Determine the (x, y) coordinate at the center of the cell enclosing the given text.  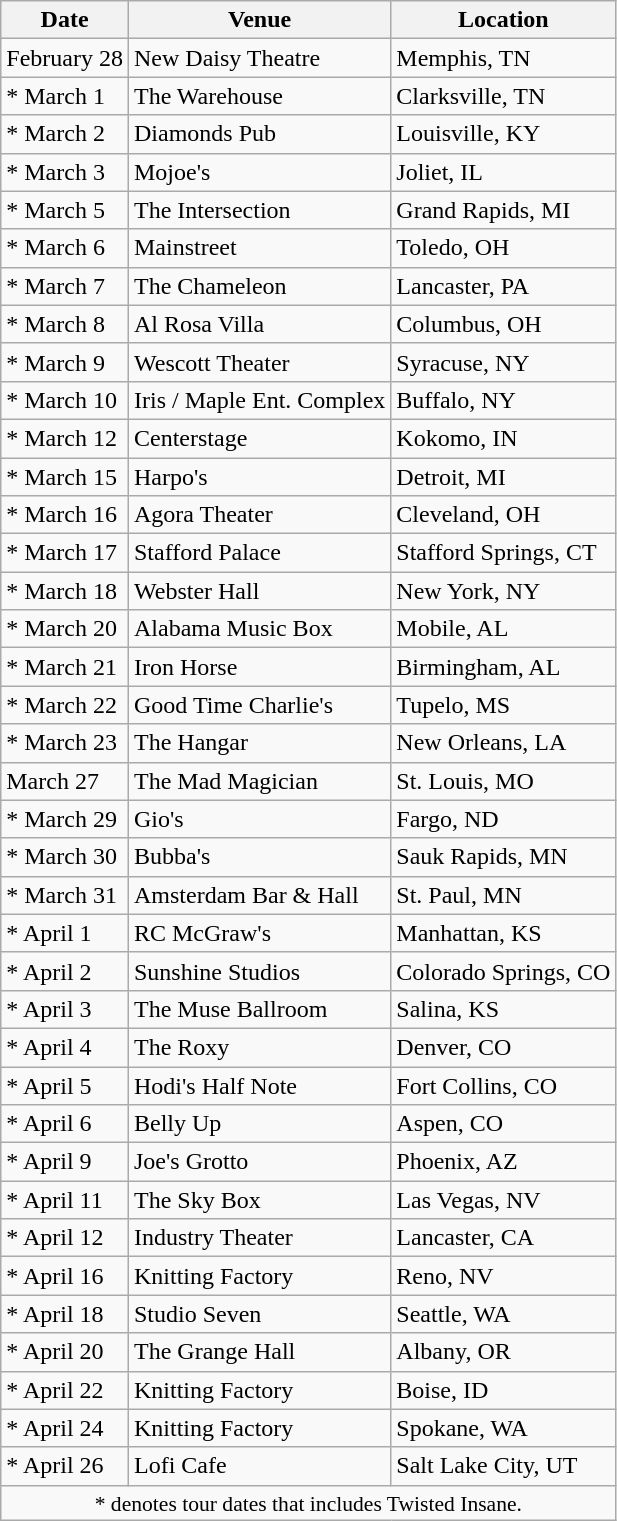
Grand Rapids, MI (504, 210)
Industry Theater (259, 1238)
Fort Collins, CO (504, 1085)
Joliet, IL (504, 172)
The Sky Box (259, 1200)
* March 10 (65, 400)
Joe's Grotto (259, 1162)
Tupelo, MS (504, 705)
Cleveland, OH (504, 515)
* March 31 (65, 895)
Salina, KS (504, 1009)
Birmingham, AL (504, 667)
* March 29 (65, 819)
New Daisy Theatre (259, 58)
Al Rosa Villa (259, 324)
* April 12 (65, 1238)
Colorado Springs, CO (504, 971)
Seattle, WA (504, 1314)
* April 11 (65, 1200)
The Grange Hall (259, 1352)
The Hangar (259, 743)
* March 16 (65, 515)
* April 3 (65, 1009)
* April 24 (65, 1428)
Bubba's (259, 857)
Mainstreet (259, 248)
* April 16 (65, 1276)
* March 15 (65, 477)
* April 6 (65, 1124)
* April 26 (65, 1466)
Salt Lake City, UT (504, 1466)
The Intersection (259, 210)
* April 9 (65, 1162)
Syracuse, NY (504, 362)
Webster Hall (259, 591)
Wescott Theater (259, 362)
The Warehouse (259, 96)
Agora Theater (259, 515)
* March 22 (65, 705)
Detroit, MI (504, 477)
Manhattan, KS (504, 933)
* March 23 (65, 743)
* March 12 (65, 438)
Alabama Music Box (259, 629)
Belly Up (259, 1124)
Venue (259, 20)
The Roxy (259, 1047)
* March 1 (65, 96)
Good Time Charlie's (259, 705)
New Orleans, LA (504, 743)
* March 2 (65, 134)
Harpo's (259, 477)
Iron Horse (259, 667)
RC McGraw's (259, 933)
Sauk Rapids, MN (504, 857)
Memphis, TN (504, 58)
The Muse Ballroom (259, 1009)
Lancaster, PA (504, 286)
Diamonds Pub (259, 134)
* March 20 (65, 629)
* March 18 (65, 591)
Gio's (259, 819)
* March 7 (65, 286)
Lancaster, CA (504, 1238)
Stafford Palace (259, 553)
March 27 (65, 781)
Location (504, 20)
Boise, ID (504, 1390)
Phoenix, AZ (504, 1162)
* March 9 (65, 362)
Mobile, AL (504, 629)
Mojoe's (259, 172)
* April 20 (65, 1352)
Date (65, 20)
New York, NY (504, 591)
Amsterdam Bar & Hall (259, 895)
* April 1 (65, 933)
Denver, CO (504, 1047)
February 28 (65, 58)
Iris / Maple Ent. Complex (259, 400)
Stafford Springs, CT (504, 553)
Buffalo, NY (504, 400)
Las Vegas, NV (504, 1200)
Kokomo, IN (504, 438)
* March 17 (65, 553)
St. Paul, MN (504, 895)
* March 6 (65, 248)
* April 2 (65, 971)
Reno, NV (504, 1276)
* March 21 (65, 667)
St. Louis, MO (504, 781)
* March 5 (65, 210)
Aspen, CO (504, 1124)
The Mad Magician (259, 781)
* April 4 (65, 1047)
Hodi's Half Note (259, 1085)
* March 3 (65, 172)
* April 22 (65, 1390)
* denotes tour dates that includes Twisted Insane. (308, 1503)
Albany, OR (504, 1352)
Fargo, ND (504, 819)
Sunshine Studios (259, 971)
* March 30 (65, 857)
* April 18 (65, 1314)
The Chameleon (259, 286)
Lofi Cafe (259, 1466)
Louisville, KY (504, 134)
Spokane, WA (504, 1428)
Studio Seven (259, 1314)
Columbus, OH (504, 324)
* April 5 (65, 1085)
* March 8 (65, 324)
Clarksville, TN (504, 96)
Centerstage (259, 438)
Toledo, OH (504, 248)
